Locate the cell with the specified text and output its [x, y] center coordinate. 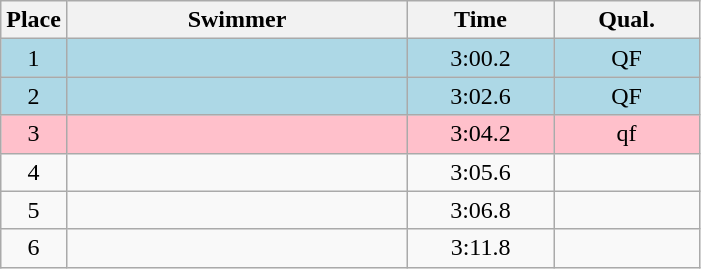
3:04.2 [481, 134]
3:02.6 [481, 96]
4 [34, 172]
3:00.2 [481, 58]
Time [481, 20]
3:11.8 [481, 248]
qf [627, 134]
Qual. [627, 20]
3:06.8 [481, 210]
6 [34, 248]
3:05.6 [481, 172]
1 [34, 58]
5 [34, 210]
Place [34, 20]
2 [34, 96]
3 [34, 134]
Swimmer [236, 20]
